Capture the cell that displays the provided text and extract its (X, Y) central coordinate. 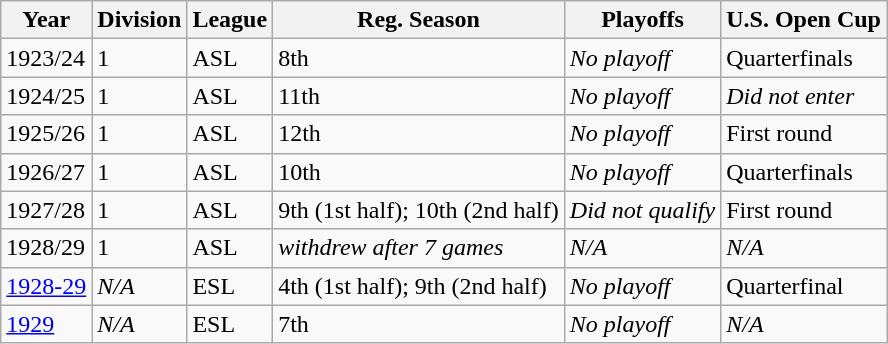
1928/29 (46, 248)
Playoffs (642, 20)
Quarterfinal (804, 286)
Did not enter (804, 96)
7th (419, 324)
1924/25 (46, 96)
Reg. Season (419, 20)
4th (1st half); 9th (2nd half) (419, 286)
U.S. Open Cup (804, 20)
1923/24 (46, 58)
League (230, 20)
1926/27 (46, 172)
1925/26 (46, 134)
8th (419, 58)
withdrew after 7 games (419, 248)
1928-29 (46, 286)
1927/28 (46, 210)
Year (46, 20)
Division (140, 20)
11th (419, 96)
Did not qualify (642, 210)
9th (1st half); 10th (2nd half) (419, 210)
12th (419, 134)
10th (419, 172)
1929 (46, 324)
